Output the (x, y) coordinate of the center of the cell containing the given text.  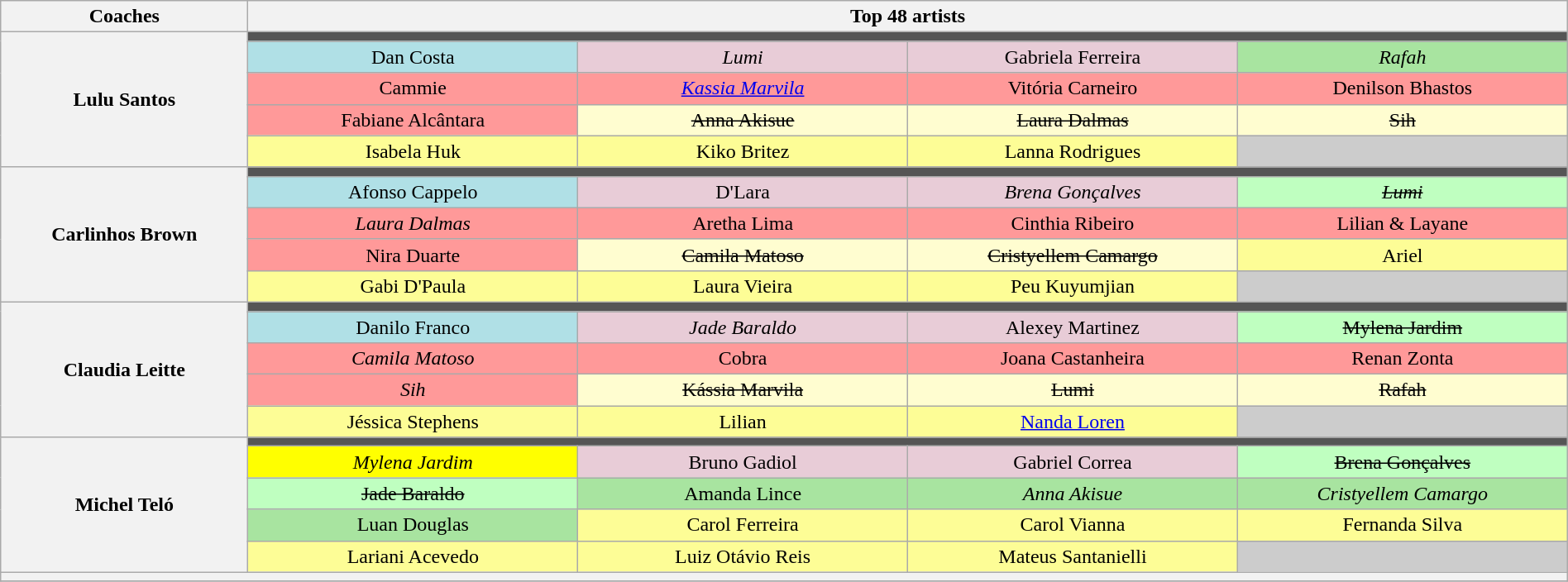
Joana Castanheira (1073, 359)
Cobra (743, 359)
Gabriela Ferreira (1073, 57)
Gabi D'Paula (414, 286)
Fabiane Alcântara (414, 120)
Vitória Carneiro (1073, 88)
Lulu Santos (124, 99)
Afonso Cappelo (414, 192)
Amanda Lince (743, 494)
Lilian & Layane (1403, 223)
Nanda Loren (1073, 422)
Coaches (124, 17)
Cinthia Ribeiro (1073, 223)
Laura Vieira (743, 286)
Fernanda Silva (1403, 525)
Cammie (414, 88)
Isabela Huk (414, 151)
Dan Costa (414, 57)
Luan Douglas (414, 525)
Gabriel Correa (1073, 462)
Claudia Leitte (124, 369)
Alexey Martinez (1073, 327)
Carol Ferreira (743, 525)
Denilson Bhastos (1403, 88)
Bruno Gadiol (743, 462)
Mateus Santanielli (1073, 556)
D'Lara (743, 192)
Renan Zonta (1403, 359)
Carol Vianna (1073, 525)
Carlinhos Brown (124, 235)
Luiz Otávio Reis (743, 556)
Top 48 artists (908, 17)
Kássia Marvila (743, 390)
Jéssica Stephens (414, 422)
Nira Duarte (414, 255)
Peu Kuyumjian (1073, 286)
Lilian (743, 422)
Ariel (1403, 255)
Lanna Rodrigues (1073, 151)
Michel Teló (124, 504)
Kiko Britez (743, 151)
Danilo Franco (414, 327)
Lariani Acevedo (414, 556)
Kassia Marvila (743, 88)
Aretha Lima (743, 223)
